Provide the (x, y) coordinate of the cell's center where the given text is located.  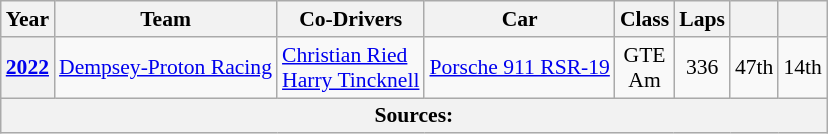
Dempsey-Proton Racing (166, 68)
336 (702, 68)
Laps (702, 19)
Co-Drivers (350, 19)
Car (519, 19)
Sources: (414, 116)
47th (754, 68)
GTEAm (644, 68)
14th (802, 68)
Christian Ried Harry Tincknell (350, 68)
Team (166, 19)
Porsche 911 RSR-19 (519, 68)
Class (644, 19)
2022 (28, 68)
Year (28, 19)
